Extract the [X, Y] coordinate from the center of the cell holding the provided text.  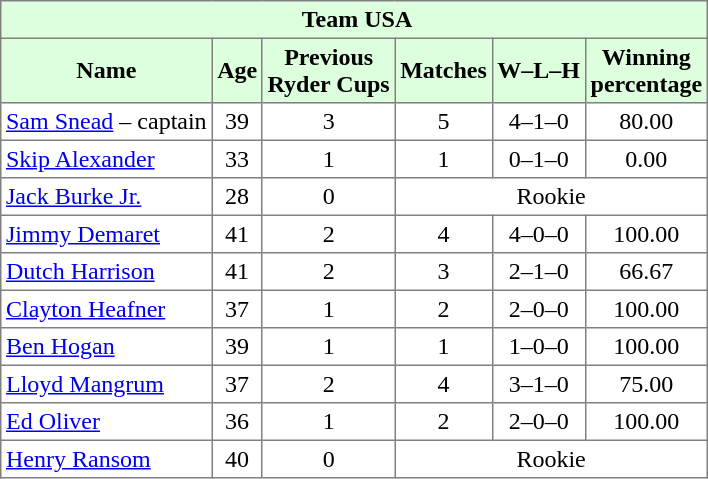
Matches [444, 70]
PreviousRyder Cups [328, 70]
33 [237, 159]
Dutch Harrison [106, 272]
Henry Ransom [106, 459]
3–1–0 [538, 384]
Name [106, 70]
Age [237, 70]
Winningpercentage [646, 70]
Clayton Heafner [106, 309]
1–0–0 [538, 347]
40 [237, 459]
Ben Hogan [106, 347]
4–0–0 [538, 234]
W–L–H [538, 70]
0.00 [646, 159]
5 [444, 122]
Jimmy Demaret [106, 234]
Team USA [354, 20]
75.00 [646, 384]
28 [237, 197]
66.67 [646, 272]
Sam Snead – captain [106, 122]
Lloyd Mangrum [106, 384]
80.00 [646, 122]
4–1–0 [538, 122]
2–1–0 [538, 272]
Ed Oliver [106, 422]
36 [237, 422]
Jack Burke Jr. [106, 197]
0–1–0 [538, 159]
Skip Alexander [106, 159]
